Output the (x, y) coordinate of the center of the cell containing the given text.  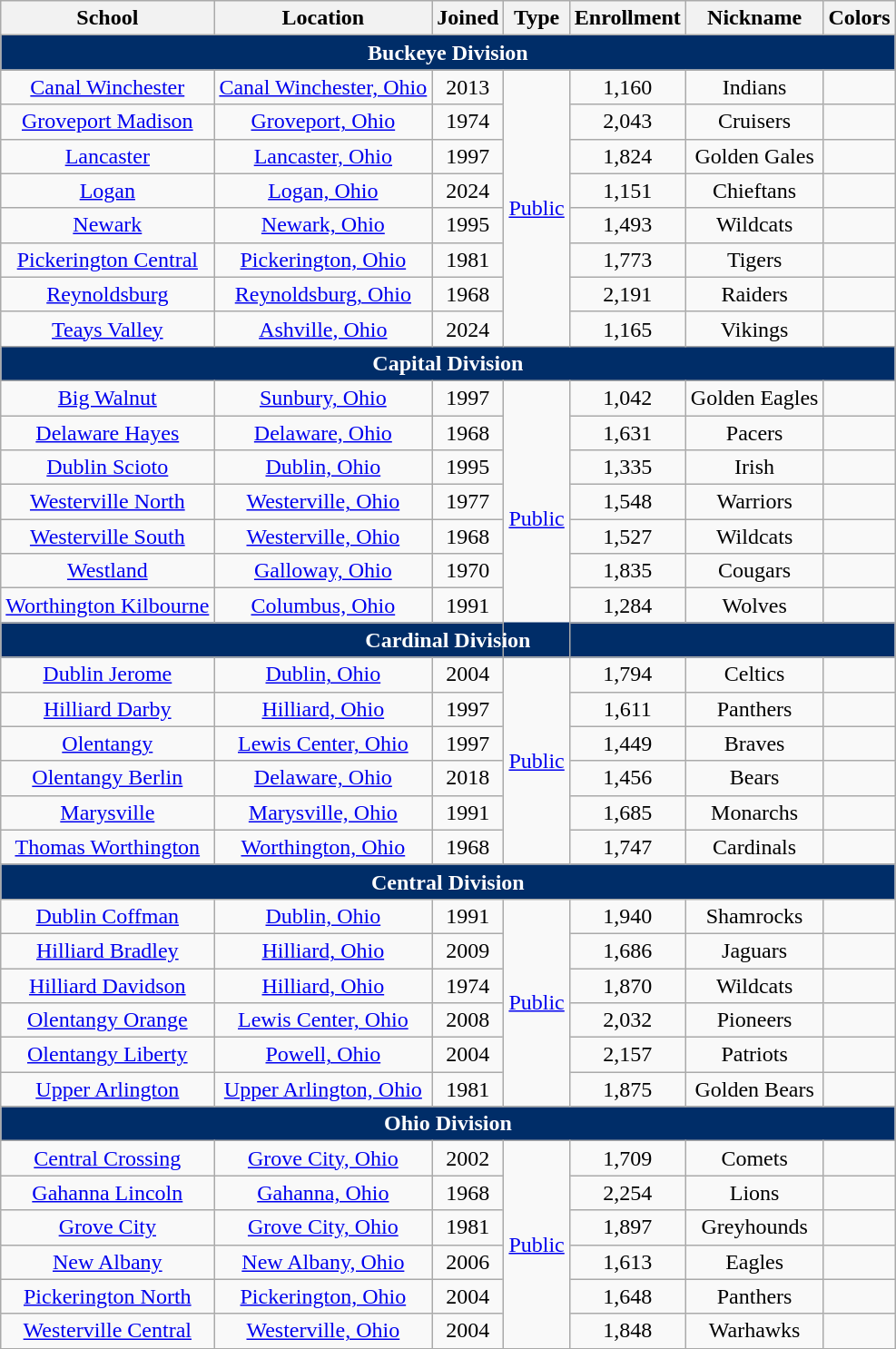
Upper Arlington, Ohio (323, 1089)
Olentangy (107, 743)
Worthington Kilbourne (107, 606)
1,870 (627, 985)
2008 (468, 1020)
Irish (754, 468)
Shamrocks (754, 916)
1,686 (627, 950)
Ashville, Ohio (323, 329)
Central Crossing (107, 1158)
2,043 (627, 122)
Location (323, 18)
Colors (859, 18)
1,848 (627, 1331)
Monarchs (754, 812)
Logan, Ohio (323, 191)
Grove City (107, 1227)
Ohio Division (448, 1124)
1,284 (627, 606)
Galloway, Ohio (323, 571)
Warriors (754, 502)
Pickerington North (107, 1296)
2013 (468, 87)
Pioneers (754, 1020)
Olentangy Orange (107, 1020)
1,824 (627, 156)
Warhawks (754, 1331)
Reynoldsburg, Ohio (323, 294)
Groveport, Ohio (323, 122)
1,456 (627, 778)
1,611 (627, 709)
1,794 (627, 674)
2002 (468, 1158)
New Albany, Ohio (323, 1262)
Cardinal Division (448, 640)
Powell, Ohio (323, 1055)
Westerville South (107, 537)
1,648 (627, 1296)
Logan (107, 191)
2,157 (627, 1055)
Greyhounds (754, 1227)
Groveport Madison (107, 122)
Tigers (754, 260)
Patriots (754, 1055)
1977 (468, 502)
1,527 (627, 537)
1,897 (627, 1227)
Westland (107, 571)
Lions (754, 1193)
Wolves (754, 606)
Golden Bears (754, 1089)
School (107, 18)
Enrollment (627, 18)
Central Division (448, 881)
Celtics (754, 674)
Cougars (754, 571)
1,613 (627, 1262)
Westerville Central (107, 1331)
New Albany (107, 1262)
Pickerington Central (107, 260)
Capital Division (448, 363)
1,709 (627, 1158)
Vikings (754, 329)
2,254 (627, 1193)
Hilliard Darby (107, 709)
Pacers (754, 433)
Hilliard Davidson (107, 985)
Marysville (107, 812)
Westerville North (107, 502)
1,631 (627, 433)
Dublin Jerome (107, 674)
Raiders (754, 294)
Upper Arlington (107, 1089)
Sunbury, Ohio (323, 398)
Olentangy Berlin (107, 778)
Hilliard Bradley (107, 950)
1,042 (627, 398)
2006 (468, 1262)
2,191 (627, 294)
Golden Gales (754, 156)
2018 (468, 778)
Cruisers (754, 122)
Marysville, Ohio (323, 812)
1,875 (627, 1089)
Thomas Worthington (107, 847)
Cardinals (754, 847)
1,449 (627, 743)
1,835 (627, 571)
Comets (754, 1158)
Canal Winchester (107, 87)
Braves (754, 743)
Joined (468, 18)
Type (537, 18)
Bears (754, 778)
Olentangy Liberty (107, 1055)
1,940 (627, 916)
1,685 (627, 812)
Eagles (754, 1262)
Dublin Scioto (107, 468)
Gahanna Lincoln (107, 1193)
Indians (754, 87)
1,165 (627, 329)
Reynoldsburg (107, 294)
Gahanna, Ohio (323, 1193)
1970 (468, 571)
1,335 (627, 468)
Teays Valley (107, 329)
Jaguars (754, 950)
Nickname (754, 18)
1,747 (627, 847)
Buckeye Division (448, 53)
Canal Winchester, Ohio (323, 87)
1,773 (627, 260)
Dublin Coffman (107, 916)
2,032 (627, 1020)
Lancaster (107, 156)
Newark (107, 225)
Lancaster, Ohio (323, 156)
Newark, Ohio (323, 225)
2009 (468, 950)
1,548 (627, 502)
1,151 (627, 191)
Columbus, Ohio (323, 606)
Golden Eagles (754, 398)
Delaware Hayes (107, 433)
Chieftans (754, 191)
Worthington, Ohio (323, 847)
Big Walnut (107, 398)
1,160 (627, 87)
1,493 (627, 225)
